Detect which cell encompasses the target text, then output its (X, Y) center coordinate. 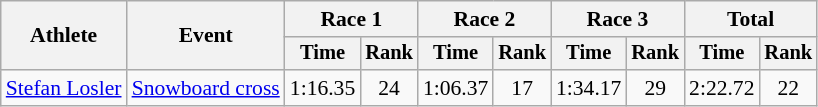
22 (789, 88)
1:16.35 (322, 88)
29 (655, 88)
Athlete (64, 36)
17 (522, 88)
Total (750, 19)
Snowboard cross (206, 88)
Stefan Losler (64, 88)
2:22.72 (722, 88)
24 (389, 88)
Race 2 (484, 19)
Event (206, 36)
1:06.37 (456, 88)
Race 3 (618, 19)
Race 1 (352, 19)
1:34.17 (588, 88)
